For the text-containing cell, return its midpoint in (x, y) coordinate format. 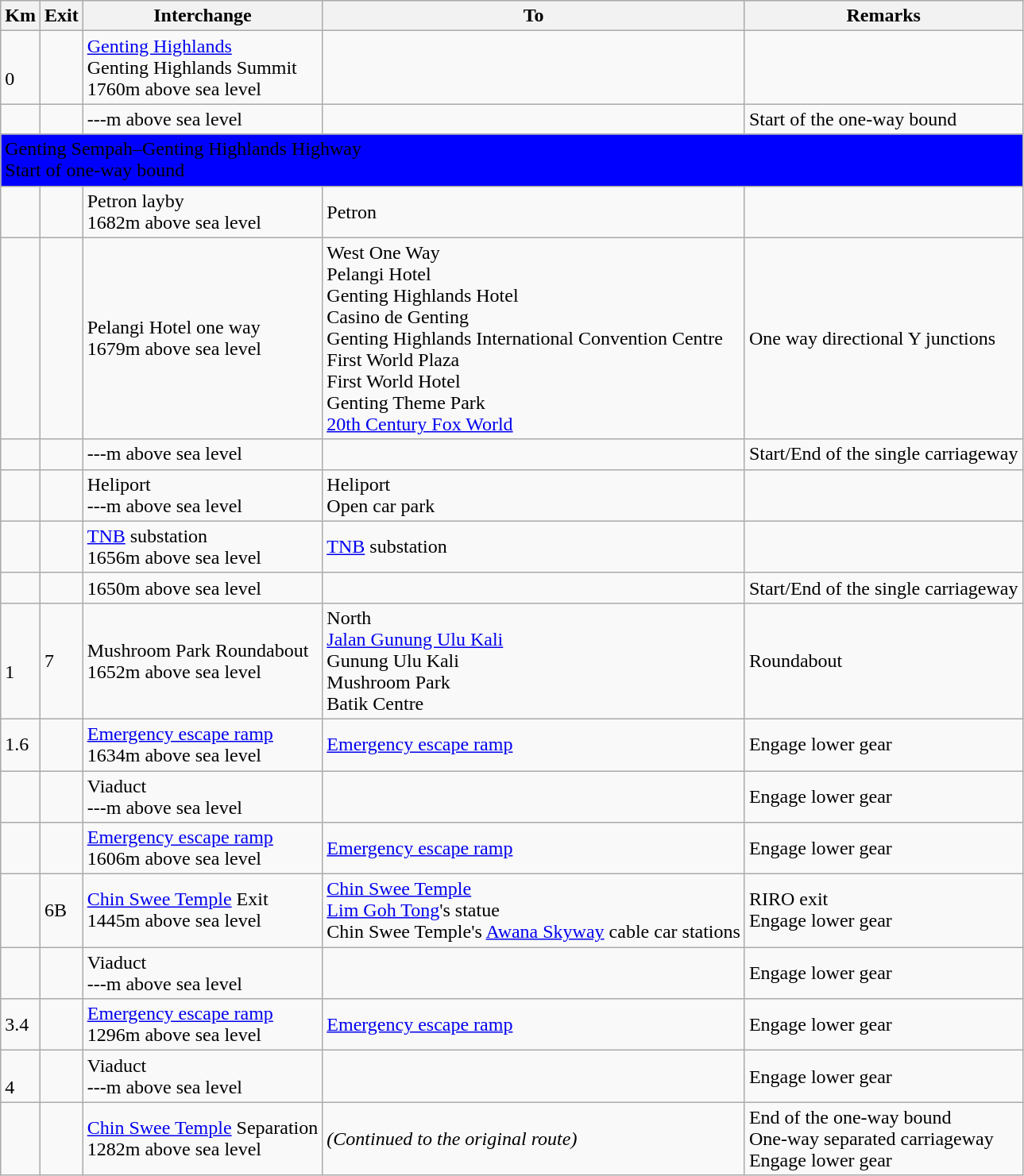
To (534, 16)
1650m above sea level (203, 588)
Interchange (203, 16)
TNB substation1656m above sea level (203, 546)
Petron (534, 211)
North Jalan Gunung Ulu KaliGunung Ulu KaliMushroom ParkBatik Centre (534, 661)
Genting HighlandsGenting Highlands Summit1760m above sea level (203, 67)
Emergency escape ramp1606m above sea level (203, 848)
(Continued to the original route) (534, 1139)
Heliport Open car park (534, 495)
Exit (61, 16)
Emergency escape ramp1296m above sea level (203, 1024)
Petron layby1682m above sea level (203, 211)
1.6 (21, 745)
7 (61, 661)
Chin Swee Temple Exit1445m above sea level (203, 911)
0 (21, 67)
TNB substation (534, 546)
Start of the one-way bound (883, 119)
6B (61, 911)
1 (21, 661)
Mushroom Park Roundabout1652m above sea level (203, 661)
Genting Sempah–Genting Highlands HighwayStart of one-way bound (512, 160)
End of the one-way boundOne-way separated carriagewayEngage lower gear (883, 1139)
4 (21, 1077)
RIRO exitEngage lower gear (883, 911)
Roundabout (883, 661)
Km (21, 16)
One way directional Y junctions (883, 338)
Pelangi Hotel one way1679m above sea level (203, 338)
Heliport---m above sea level (203, 495)
Emergency escape ramp1634m above sea level (203, 745)
3.4 (21, 1024)
Remarks (883, 16)
Chin Swee Temple Separation1282m above sea level (203, 1139)
Chin Swee TempleLim Goh Tong's statueChin Swee Temple's Awana Skyway cable car stations (534, 911)
